Pinpoint the cell where the given text exists, returning its [x, y] midpoint coordinate. 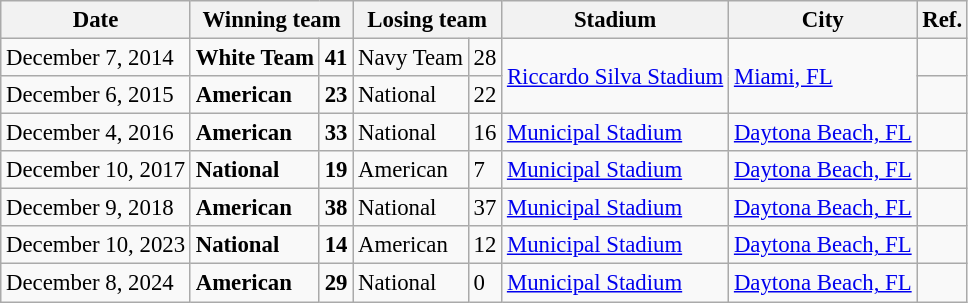
0 [484, 283]
Riccardo Silva Stadium [616, 76]
Winning team [271, 20]
7 [484, 170]
Miami, FL [823, 76]
29 [336, 283]
December 6, 2015 [96, 95]
37 [484, 208]
38 [336, 208]
16 [484, 133]
14 [336, 245]
December 10, 2017 [96, 170]
28 [484, 58]
Ref. [942, 20]
22 [484, 95]
Date [96, 20]
City [823, 20]
December 7, 2014 [96, 58]
19 [336, 170]
Losing team [428, 20]
Stadium [616, 20]
December 4, 2016 [96, 133]
41 [336, 58]
December 8, 2024 [96, 283]
12 [484, 245]
23 [336, 95]
December 9, 2018 [96, 208]
Navy Team [411, 58]
White Team [254, 58]
December 10, 2023 [96, 245]
33 [336, 133]
